Find where the given text appears and provide that cell's center as [x, y] coordinate. 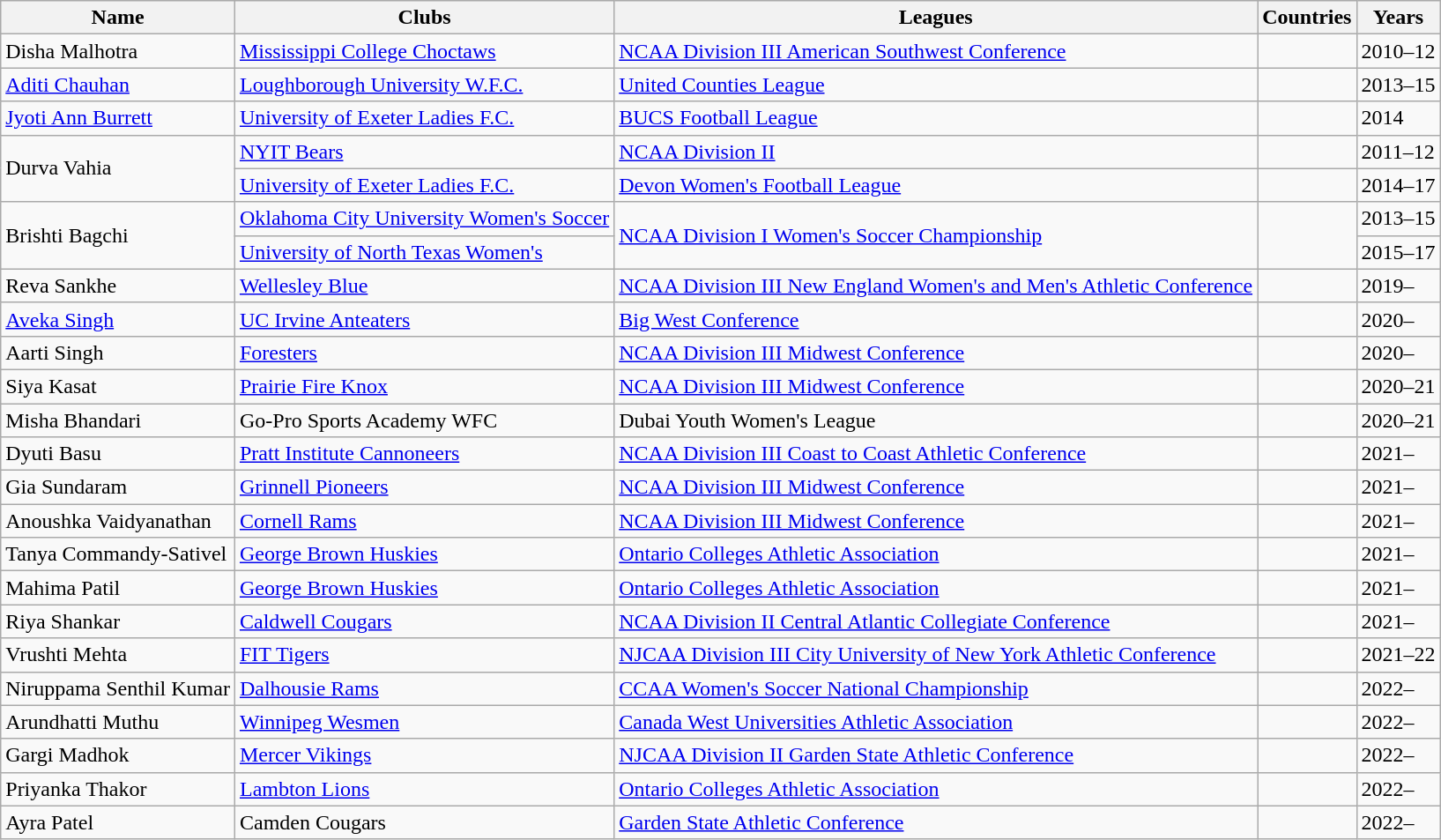
Gia Sundaram [118, 487]
Brishti Bagchi [118, 235]
Leagues [936, 18]
Garden State Athletic Conference [936, 822]
Reva Sankhe [118, 286]
Riya Shankar [118, 621]
NCAA Division I Women's Soccer Championship [936, 235]
Jyoti Ann Burrett [118, 118]
Aveka Singh [118, 319]
Mahima Patil [118, 588]
University of North Texas Women's [424, 252]
UC Irvine Anteaters [424, 319]
Pratt Institute Cannoneers [424, 454]
2010–12 [1398, 51]
Misha Bhandari [118, 420]
Camden Cougars [424, 822]
2014 [1398, 118]
Aarti Singh [118, 353]
Oklahoma City University Women's Soccer [424, 219]
Grinnell Pioneers [424, 487]
NJCAA Division III City University of New York Athletic Conference [936, 655]
Priyanka Thakor [118, 789]
NYIT Bears [424, 152]
Lambton Lions [424, 789]
Caldwell Cougars [424, 621]
Vrushti Mehta [118, 655]
Loughborough University W.F.C. [424, 85]
2021–22 [1398, 655]
Mercer Vikings [424, 755]
Countries [1307, 18]
Devon Women's Football League [936, 185]
Years [1398, 18]
Canada West Universities Athletic Association [936, 722]
NJCAA Division II Garden State Athletic Conference [936, 755]
Winnipeg Wesmen [424, 722]
Wellesley Blue [424, 286]
2011–12 [1398, 152]
2019– [1398, 286]
Clubs [424, 18]
Dalhousie Rams [424, 688]
NCAA Division III Coast to Coast Athletic Conference [936, 454]
2015–17 [1398, 252]
Siya Kasat [118, 386]
NCAA Division III American Southwest Conference [936, 51]
Name [118, 18]
Gargi Madhok [118, 755]
FIT Tigers [424, 655]
Foresters [424, 353]
Anoushka Vaidyanathan [118, 521]
Ayra Patel [118, 822]
NCAA Division II [936, 152]
Arundhatti Muthu [118, 722]
Mississippi College Choctaws [424, 51]
NCAA Division III New England Women's and Men's Athletic Conference [936, 286]
Tanya Commandy-Sativel [118, 554]
Big West Conference [936, 319]
Disha Malhotra [118, 51]
Dubai Youth Women's League [936, 420]
Aditi Chauhan [118, 85]
CCAA Women's Soccer National Championship [936, 688]
BUCS Football League [936, 118]
Niruppama Senthil Kumar [118, 688]
Durva Vahia [118, 168]
Prairie Fire Knox [424, 386]
Dyuti Basu [118, 454]
Cornell Rams [424, 521]
NCAA Division II Central Atlantic Collegiate Conference [936, 621]
United Counties League [936, 85]
Go-Pro Sports Academy WFC [424, 420]
2014–17 [1398, 185]
